Return the (X, Y) coordinate for the center point of the cell that contains the specified text.  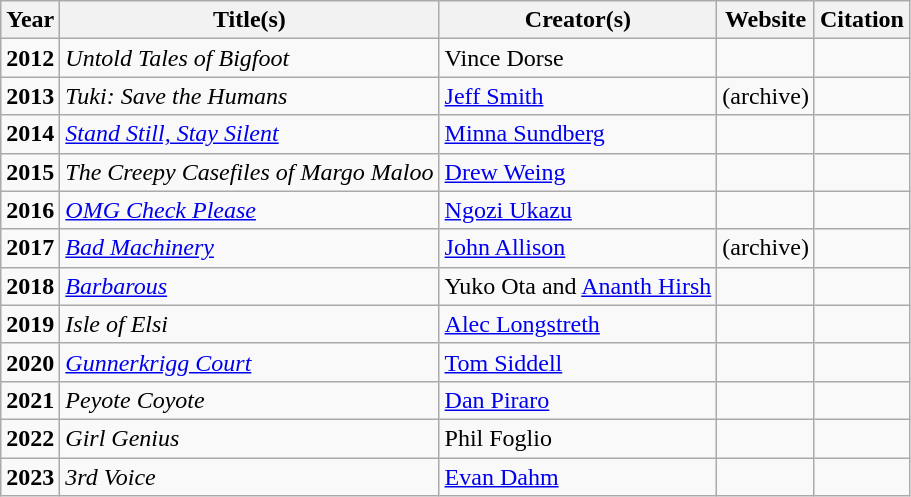
2018 (30, 286)
2017 (30, 248)
2019 (30, 324)
Stand Still, Stay Silent (250, 134)
OMG Check Please (250, 210)
Alec Longstreth (578, 324)
Barbarous (250, 286)
2014 (30, 134)
Peyote Coyote (250, 400)
Ngozi Ukazu (578, 210)
Tuki: Save the Humans (250, 96)
2013 (30, 96)
Evan Dahm (578, 477)
Minna Sundberg (578, 134)
The Creepy Casefiles of Margo Maloo (250, 172)
Untold Tales of Bigfoot (250, 58)
2020 (30, 362)
Dan Piraro (578, 400)
2012 (30, 58)
Isle of Elsi (250, 324)
Phil Foglio (578, 438)
Yuko Ota and Ananth Hirsh (578, 286)
Bad Machinery (250, 248)
John Allison (578, 248)
2022 (30, 438)
Tom Siddell (578, 362)
Girl Genius (250, 438)
Gunnerkrigg Court (250, 362)
Jeff Smith (578, 96)
Citation (862, 20)
Year (30, 20)
3rd Voice (250, 477)
Website (766, 20)
2015 (30, 172)
Vince Dorse (578, 58)
2016 (30, 210)
2023 (30, 477)
2021 (30, 400)
Creator(s) (578, 20)
Title(s) (250, 20)
Drew Weing (578, 172)
